Find where the given text appears and provide that cell's center as (x, y) coordinate. 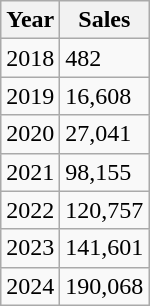
2019 (30, 96)
2020 (30, 134)
120,757 (104, 210)
190,068 (104, 286)
2024 (30, 286)
16,608 (104, 96)
Year (30, 20)
Sales (104, 20)
482 (104, 58)
2023 (30, 248)
98,155 (104, 172)
2018 (30, 58)
2021 (30, 172)
2022 (30, 210)
141,601 (104, 248)
27,041 (104, 134)
